Detect which cell encompasses the target text, then output its (X, Y) center coordinate. 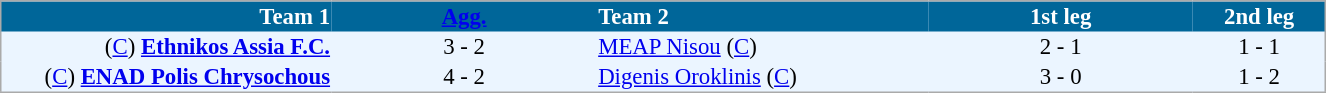
3 - 2 (464, 47)
1st leg (1060, 16)
Agg. (464, 16)
2 - 1 (1060, 47)
Digenis Oroklinis (C) (762, 77)
Team 1 (166, 16)
3 - 0 (1060, 77)
4 - 2 (464, 77)
1 - 1 (1260, 47)
1 - 2 (1260, 77)
Team 2 (762, 16)
MEAP Nisou (C) (762, 47)
(C) Ethnikos Assia F.C. (166, 47)
2nd leg (1260, 16)
(C) ENAD Polis Chrysochous (166, 77)
